Pinpoint the cell where the given text exists, returning its [x, y] midpoint coordinate. 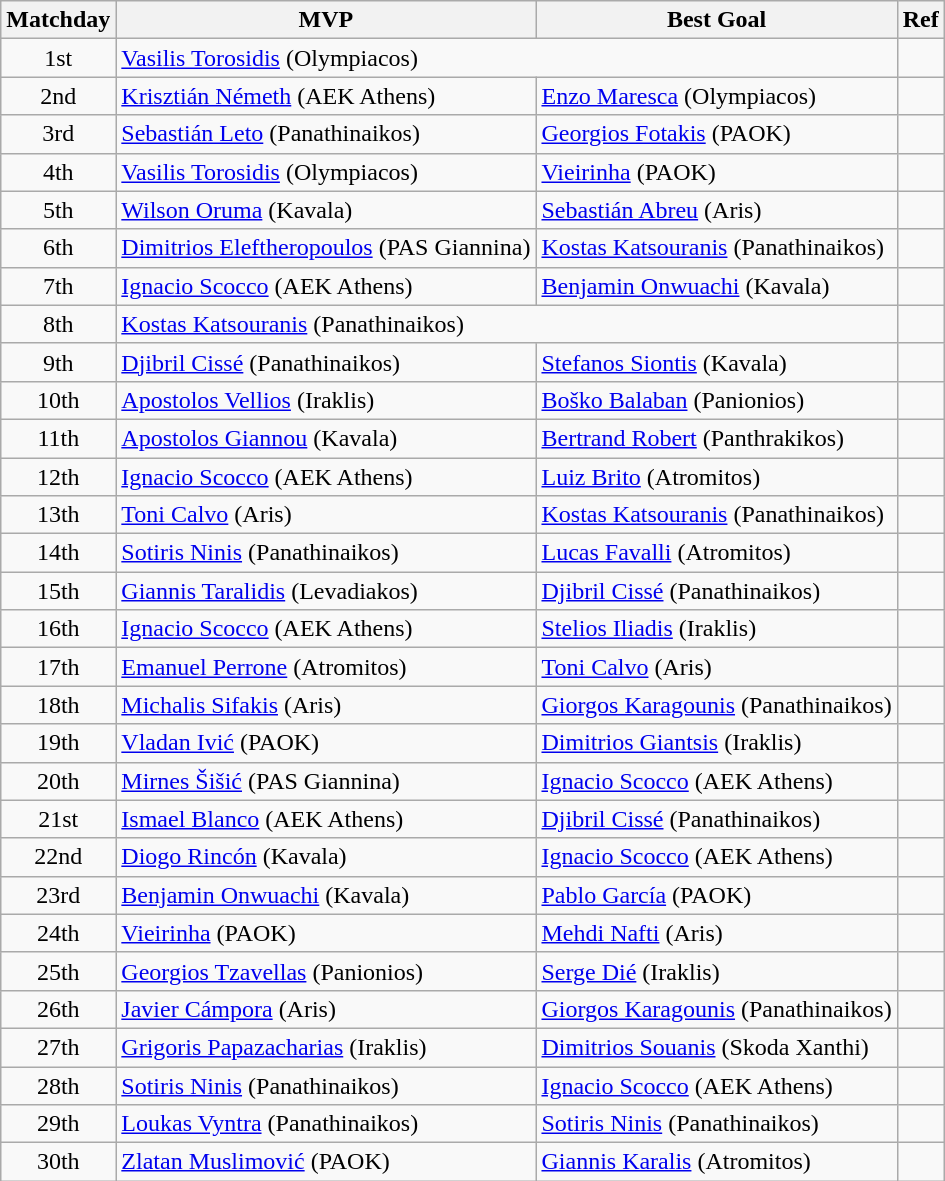
Ref [920, 20]
Michalis Sifakis (Aris) [326, 705]
7th [58, 286]
3rd [58, 134]
25th [58, 971]
Giannis Taralidis (Levadiakos) [326, 591]
Javier Cámpora (Aris) [326, 1009]
16th [58, 629]
Ismael Blanco (AEK Athens) [326, 819]
27th [58, 1047]
30th [58, 1162]
2nd [58, 96]
Wilson Oruma (Kavala) [326, 210]
Dimitrios Souanis (Skoda Xanthi) [716, 1047]
Apostolos Vellios (Iraklis) [326, 400]
Pablo García (PAOK) [716, 895]
15th [58, 591]
18th [58, 705]
MVP [326, 20]
Sebastián Leto (Panathinaikos) [326, 134]
29th [58, 1124]
Stefanos Siontis (Kavala) [716, 362]
Serge Dié (Iraklis) [716, 971]
Matchday [58, 20]
20th [58, 781]
9th [58, 362]
Krisztián Németh (AEK Athens) [326, 96]
1st [58, 58]
Vladan Ivić (PAOK) [326, 743]
Enzo Maresca (Olympiacos) [716, 96]
23rd [58, 895]
Dimitrios Eleftheropoulos (PAS Giannina) [326, 248]
5th [58, 210]
Apostolos Giannou (Kavala) [326, 438]
Loukas Vyntra (Panathinaikos) [326, 1124]
Luiz Brito (Atromitos) [716, 477]
Grigoris Papazacharias (Iraklis) [326, 1047]
11th [58, 438]
4th [58, 172]
Mehdi Nafti (Aris) [716, 933]
26th [58, 1009]
10th [58, 400]
Mirnes Šišić (PAS Giannina) [326, 781]
Sebastián Abreu (Aris) [716, 210]
21st [58, 819]
17th [58, 667]
13th [58, 515]
22nd [58, 857]
Lucas Favalli (Atromitos) [716, 553]
14th [58, 553]
Best Goal [716, 20]
12th [58, 477]
Emanuel Perrone (Atromitos) [326, 667]
Georgios Fotakis (PAOK) [716, 134]
Dimitrios Giantsis (Iraklis) [716, 743]
8th [58, 324]
Stelios Iliadis (Iraklis) [716, 629]
6th [58, 248]
24th [58, 933]
Giannis Karalis (Atromitos) [716, 1162]
Zlatan Muslimović (PAOK) [326, 1162]
Georgios Tzavellas (Panionios) [326, 971]
Bertrand Robert (Panthrakikos) [716, 438]
Boško Balaban (Panionios) [716, 400]
19th [58, 743]
Diogo Rincón (Kavala) [326, 857]
28th [58, 1085]
